For the text-containing cell, return its midpoint in [x, y] coordinate format. 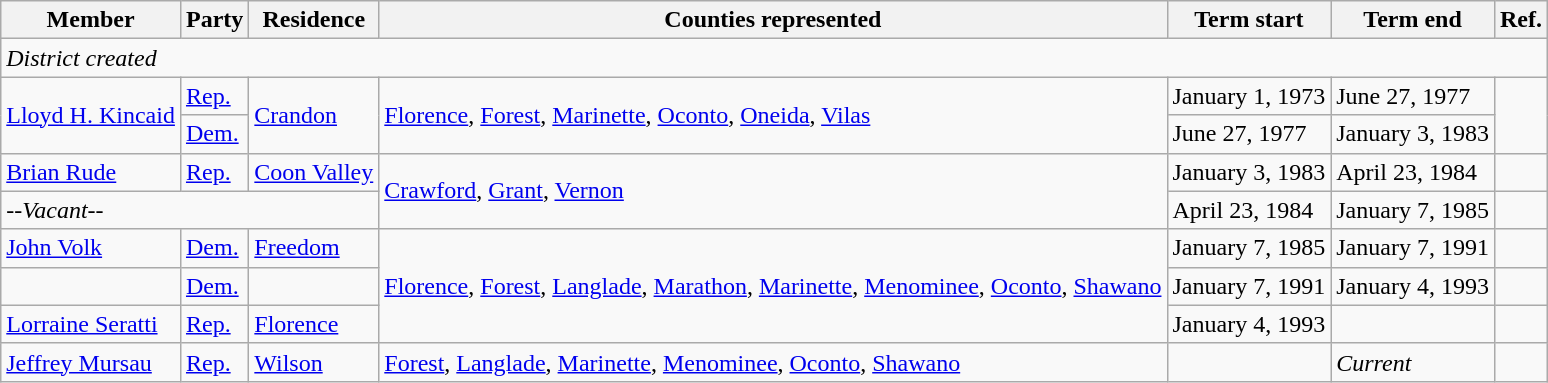
John Volk [91, 248]
Current [1413, 362]
Florence, Forest, Marinette, Oconto, Oneida, Vilas [773, 115]
Jeffrey Mursau [91, 362]
Florence [314, 324]
Lloyd H. Kincaid [91, 115]
Residence [314, 20]
Member [91, 20]
Term start [1249, 20]
Coon Valley [314, 172]
Lorraine Seratti [91, 324]
Crandon [314, 115]
District created [774, 58]
Freedom [314, 248]
Party [214, 20]
Ref. [1520, 20]
Crawford, Grant, Vernon [773, 191]
Term end [1413, 20]
January 1, 1973 [1249, 96]
Forest, Langlade, Marinette, Menominee, Oconto, Shawano [773, 362]
Brian Rude [91, 172]
Counties represented [773, 20]
Wilson [314, 362]
--Vacant-- [190, 210]
Florence, Forest, Langlade, Marathon, Marinette, Menominee, Oconto, Shawano [773, 286]
